Scan for the cell matching the given text and deliver its [x, y] coordinate at center. 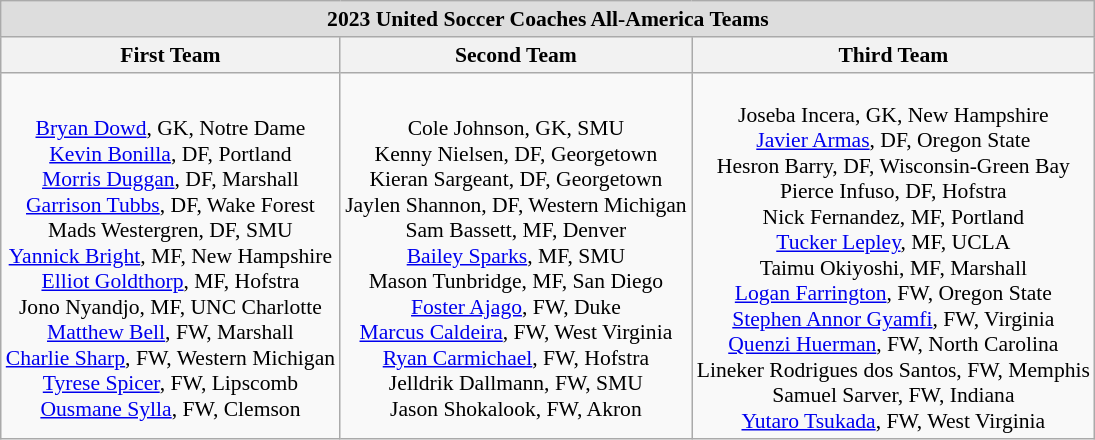
2023 United Soccer Coaches All-America Teams [548, 19]
First Team [170, 55]
Third Team [894, 55]
Second Team [516, 55]
